Detect which cell encompasses the target text, then output its [X, Y] center coordinate. 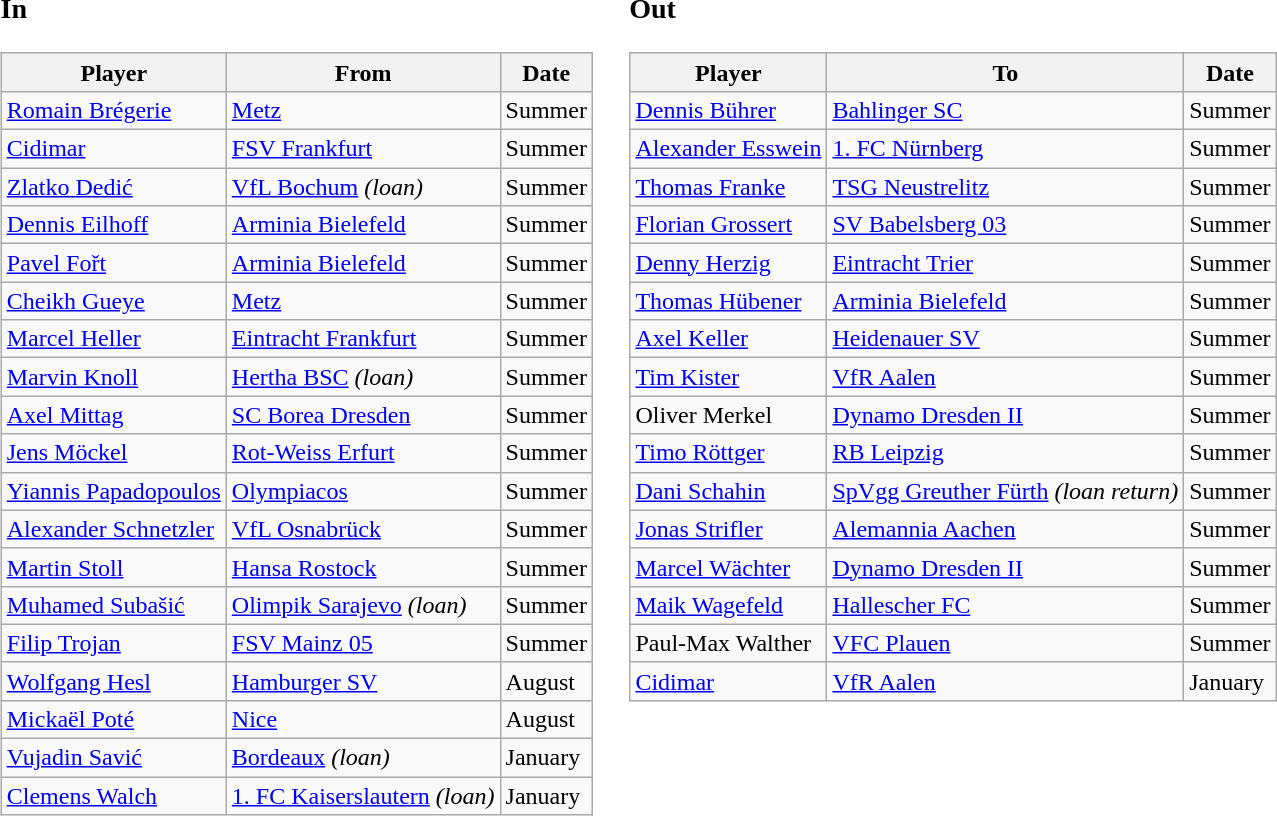
From [363, 72]
Martin Stoll [114, 567]
Dennis Eilhoff [114, 225]
Mickaël Poté [114, 719]
Cheikh Gueye [114, 301]
Olympiacos [363, 491]
Thomas Hübener [728, 301]
Alexander Esswein [728, 149]
SC Borea Dresden [363, 415]
Jens Möckel [114, 453]
Pavel Fořt [114, 263]
Denny Herzig [728, 263]
Hallescher FC [1006, 605]
Hertha BSC (loan) [363, 377]
VfL Bochum (loan) [363, 187]
Nice [363, 719]
Heidenauer SV [1006, 339]
Romain Brégerie [114, 110]
Muhamed Subašić [114, 605]
VFC Plauen [1006, 643]
Marcel Wächter [728, 567]
Zlatko Dedić [114, 187]
Eintracht Trier [1006, 263]
SpVgg Greuther Fürth (loan return) [1006, 491]
Marcel Heller [114, 339]
Olimpik Sarajevo (loan) [363, 605]
To [1006, 72]
Bahlinger SC [1006, 110]
Bordeaux (loan) [363, 758]
Rot-Weiss Erfurt [363, 453]
Clemens Walch [114, 796]
Florian Grossert [728, 225]
Wolfgang Hesl [114, 681]
Vujadin Savić [114, 758]
Jonas Strifler [728, 529]
FSV Mainz 05 [363, 643]
Alemannia Aachen [1006, 529]
Hamburger SV [363, 681]
Dennis Bührer [728, 110]
Marvin Knoll [114, 377]
Axel Mittag [114, 415]
Eintracht Frankfurt [363, 339]
Hansa Rostock [363, 567]
Axel Keller [728, 339]
RB Leipzig [1006, 453]
Paul-Max Walther [728, 643]
Timo Röttger [728, 453]
TSG Neustrelitz [1006, 187]
Dani Schahin [728, 491]
Tim Kister [728, 377]
Oliver Merkel [728, 415]
Filip Trojan [114, 643]
1. FC Nürnberg [1006, 149]
1. FC Kaiserslautern (loan) [363, 796]
Thomas Franke [728, 187]
Yiannis Papadopoulos [114, 491]
FSV Frankfurt [363, 149]
VfL Osnabrück [363, 529]
Alexander Schnetzler [114, 529]
Maik Wagefeld [728, 605]
SV Babelsberg 03 [1006, 225]
